Pinpoint the cell where the given text exists, returning its (X, Y) midpoint coordinate. 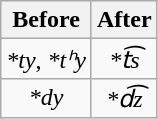
Before (46, 20)
*d͡z (124, 98)
*t͡s (124, 59)
After (124, 20)
*dy (46, 98)
*ty, *tʰy (46, 59)
